From the cell containing the given text, extract its center point as (X, Y) coordinate. 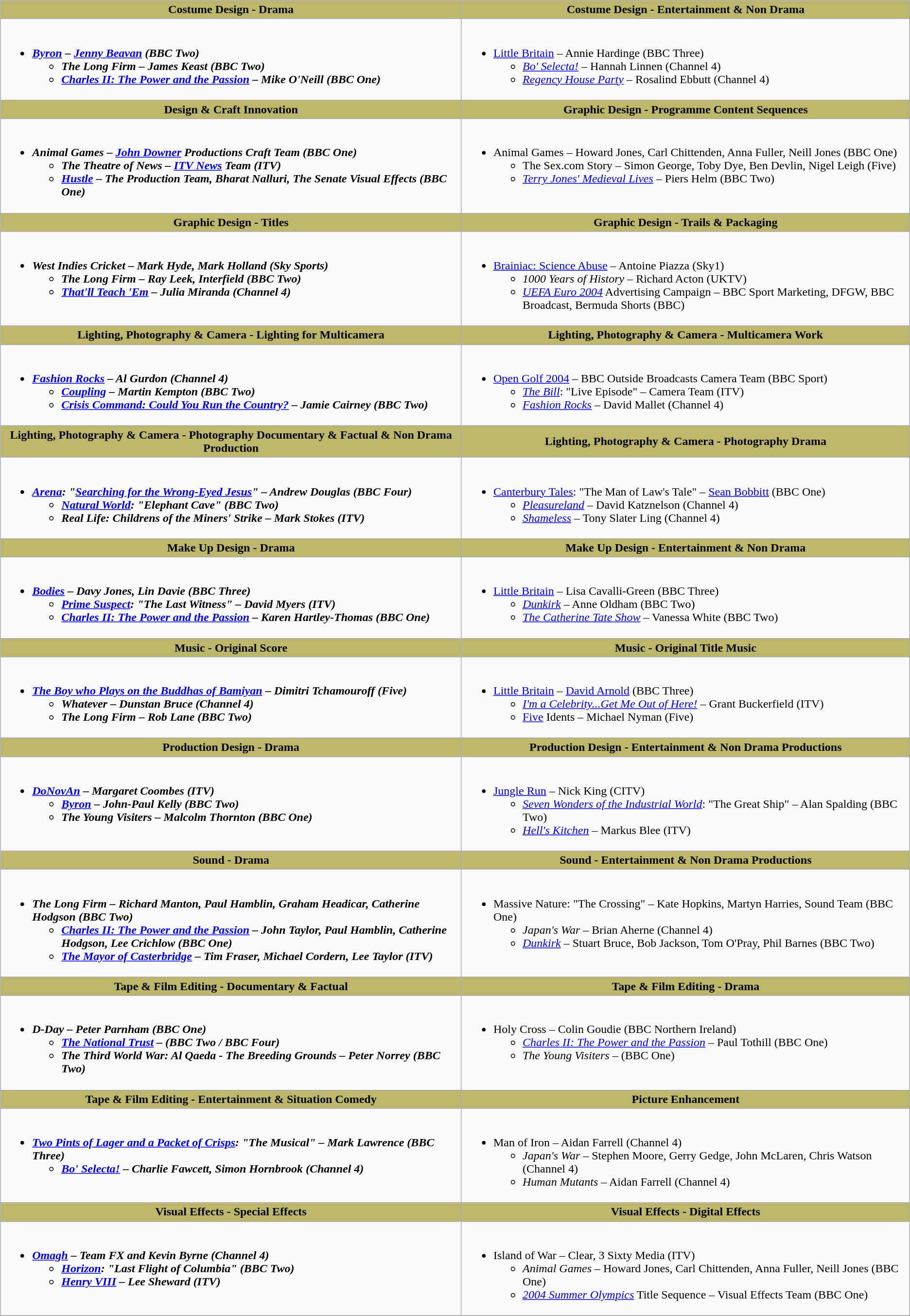
Costume Design - Drama (231, 10)
Open Golf 2004 – BBC Outside Broadcasts Camera Team (BBC Sport)The Bill: "Live Episode" – Camera Team (ITV)Fashion Rocks – David Mallet (Channel 4) (685, 385)
Production Design - Drama (231, 747)
Sound - Entertainment & Non Drama Productions (685, 860)
Lighting, Photography & Camera - Lighting for Multicamera (231, 335)
D-Day – Peter Parnham (BBC One)The National Trust – (BBC Two / BBC Four)The Third World War: Al Qaeda - The Breeding Grounds – Peter Norrey (BBC Two) (231, 1043)
Graphic Design - Trails & Packaging (685, 222)
Lighting, Photography & Camera - Photography Documentary & Factual & Non Drama Production (231, 442)
Sound - Drama (231, 860)
Fashion Rocks – Al Gurdon (Channel 4)Coupling – Martin Kempton (BBC Two)Crisis Command: Could You Run the Country? – Jamie Cairney (BBC Two) (231, 385)
Little Britain – Annie Hardinge (BBC Three)Bo' Selecta! – Hannah Linnen (Channel 4)Regency House Party – Rosalind Ebbutt (Channel 4) (685, 59)
Music - Original Title Music (685, 647)
Make Up Design - Entertainment & Non Drama (685, 548)
DoNovAn – Margaret Coombes (ITV)Byron – John-Paul Kelly (BBC Two)The Young Visiters – Malcolm Thornton (BBC One) (231, 804)
Jungle Run – Nick King (CITV)Seven Wonders of the Industrial World: "The Great Ship" – Alan Spalding (BBC Two)Hell's Kitchen – Markus Blee (ITV) (685, 804)
West Indies Cricket – Mark Hyde, Mark Holland (Sky Sports)The Long Firm – Ray Leek, Interfield (BBC Two)That'll Teach 'Em – Julia Miranda (Channel 4) (231, 279)
Lighting, Photography & Camera - Photography Drama (685, 442)
Omagh – Team FX and Kevin Byrne (Channel 4)Horizon: "Last Flight of Columbia" (BBC Two)Henry VIII – Lee Sheward (ITV) (231, 1268)
Graphic Design - Titles (231, 222)
Production Design - Entertainment & Non Drama Productions (685, 747)
Lighting, Photography & Camera - Multicamera Work (685, 335)
Tape & Film Editing - Documentary & Factual (231, 986)
Byron – Jenny Beavan (BBC Two)The Long Firm – James Keast (BBC Two)Charles II: The Power and the Passion – Mike O'Neill (BBC One) (231, 59)
Picture Enhancement (685, 1099)
Little Britain – Lisa Cavalli-Green (BBC Three)Dunkirk – Anne Oldham (BBC Two)The Catherine Tate Show – Vanessa White (BBC Two) (685, 597)
Tape & Film Editing - Entertainment & Situation Comedy (231, 1099)
Design & Craft Innovation (231, 109)
Tape & Film Editing - Drama (685, 986)
Graphic Design - Programme Content Sequences (685, 109)
Little Britain – David Arnold (BBC Three)I'm a Celebrity...Get Me Out of Here! – Grant Buckerfield (ITV)Five Idents – Michael Nyman (Five) (685, 697)
Visual Effects - Special Effects (231, 1212)
Visual Effects - Digital Effects (685, 1212)
Music - Original Score (231, 647)
The Boy who Plays on the Buddhas of Bamiyan – Dimitri Tchamouroff (Five)Whatever – Dunstan Bruce (Channel 4)The Long Firm – Rob Lane (BBC Two) (231, 697)
Costume Design - Entertainment & Non Drama (685, 10)
Canterbury Tales: "The Man of Law's Tale" – Sean Bobbitt (BBC One)Pleasureland – David Katznelson (Channel 4)Shameless – Tony Slater Ling (Channel 4) (685, 498)
Holy Cross – Colin Goudie (BBC Northern Ireland)Charles II: The Power and the Passion – Paul Tothill (BBC One)The Young Visiters – (BBC One) (685, 1043)
Make Up Design - Drama (231, 548)
Two Pints of Lager and a Packet of Crisps: "The Musical" – Mark Lawrence (BBC Three)Bo' Selecta! – Charlie Fawcett, Simon Hornbrook (Channel 4) (231, 1156)
